From the cell containing the given text, extract its center point as [x, y] coordinate. 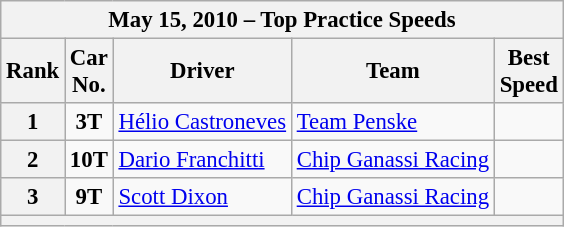
Team Penske [392, 122]
9T [90, 197]
1 [33, 122]
10T [90, 160]
3T [90, 122]
Team [392, 72]
Dario Franchitti [202, 160]
Hélio Castroneves [202, 122]
CarNo. [90, 72]
Rank [33, 72]
Driver [202, 72]
Scott Dixon [202, 197]
2 [33, 160]
3 [33, 197]
BestSpeed [528, 72]
May 15, 2010 – Top Practice Speeds [282, 20]
